From the cell containing the given text, extract its center point as (X, Y) coordinate. 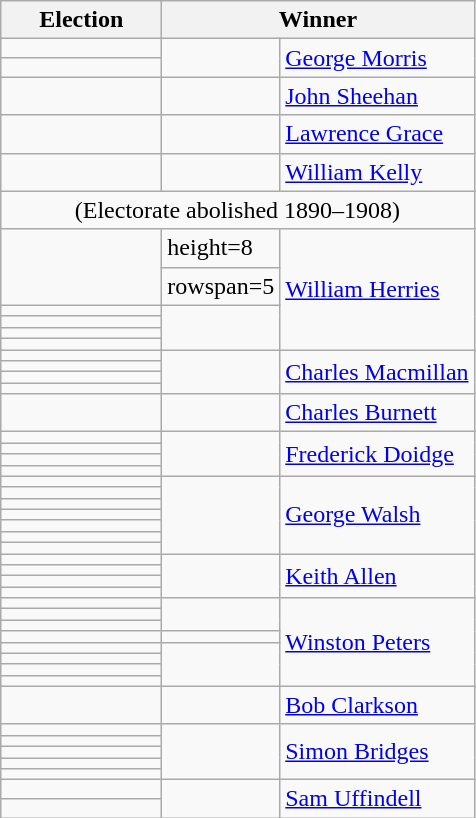
Bob Clarkson (377, 705)
rowspan=5 (221, 286)
William Kelly (377, 172)
Lawrence Grace (377, 134)
Charles Burnett (377, 413)
George Walsh (377, 514)
Keith Allen (377, 576)
William Herries (377, 289)
Sam Uffindell (377, 799)
Frederick Doidge (377, 454)
Winner (318, 20)
Election (82, 20)
John Sheehan (377, 96)
Winston Peters (377, 642)
Charles Macmillan (377, 372)
height=8 (221, 248)
(Electorate abolished 1890–1908) (238, 210)
George Morris (377, 58)
Simon Bridges (377, 752)
